For the text-containing cell, return its midpoint in (X, Y) coordinate format. 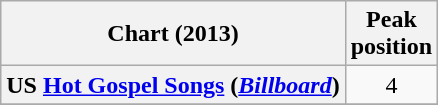
Chart (2013) (173, 34)
US Hot Gospel Songs (Billboard) (173, 85)
Peakposition (391, 34)
4 (391, 85)
